Output the (x, y) coordinate of the center of the cell containing the given text.  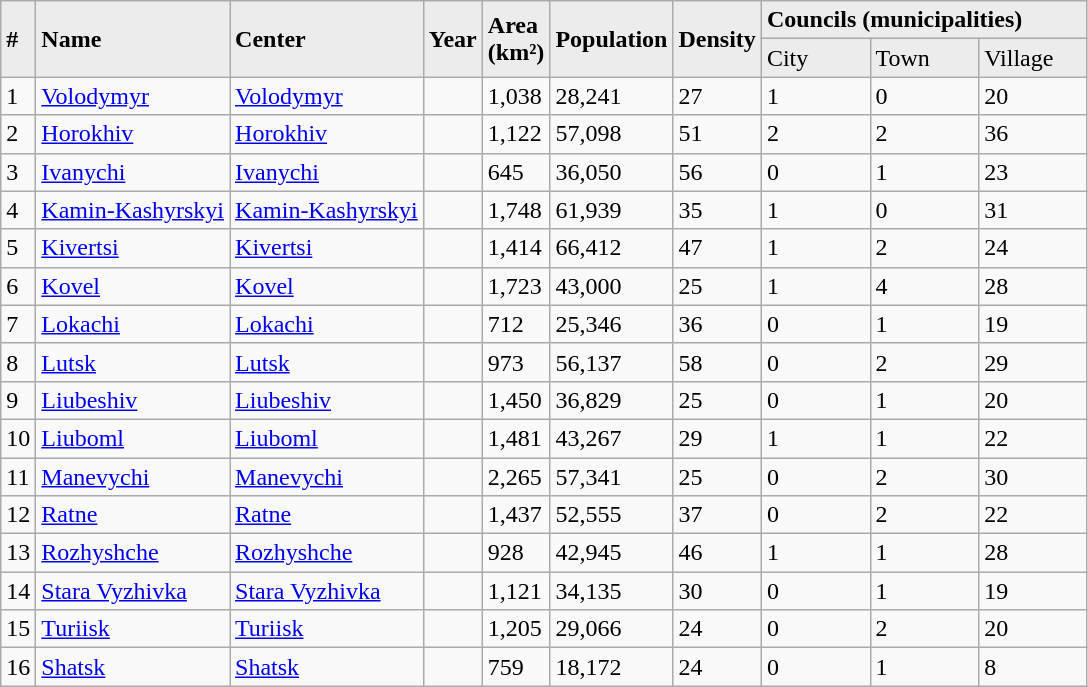
18,172 (612, 667)
Density (717, 39)
1,450 (516, 400)
3 (18, 172)
66,412 (612, 248)
51 (717, 134)
973 (516, 362)
13 (18, 553)
16 (18, 667)
City (816, 58)
35 (717, 210)
27 (717, 96)
Town (924, 58)
57,098 (612, 134)
36,050 (612, 172)
6 (18, 286)
9 (18, 400)
Year (452, 39)
57,341 (612, 477)
1,481 (516, 438)
1,038 (516, 96)
36,829 (612, 400)
56,137 (612, 362)
37 (717, 515)
47 (717, 248)
2,265 (516, 477)
# (18, 39)
61,939 (612, 210)
12 (18, 515)
58 (717, 362)
Village (1034, 58)
Area(km²) (516, 39)
1,121 (516, 591)
645 (516, 172)
43,267 (612, 438)
Population (612, 39)
5 (18, 248)
10 (18, 438)
759 (516, 667)
1,122 (516, 134)
1,414 (516, 248)
43,000 (612, 286)
31 (1034, 210)
15 (18, 629)
1,205 (516, 629)
Center (327, 39)
Councils (municipalities) (924, 20)
1,748 (516, 210)
28,241 (612, 96)
29,066 (612, 629)
712 (516, 324)
7 (18, 324)
56 (717, 172)
25,346 (612, 324)
23 (1034, 172)
928 (516, 553)
14 (18, 591)
52,555 (612, 515)
Name (133, 39)
11 (18, 477)
42,945 (612, 553)
1,437 (516, 515)
34,135 (612, 591)
1,723 (516, 286)
46 (717, 553)
